Find where the given text appears and provide that cell's center as (X, Y) coordinate. 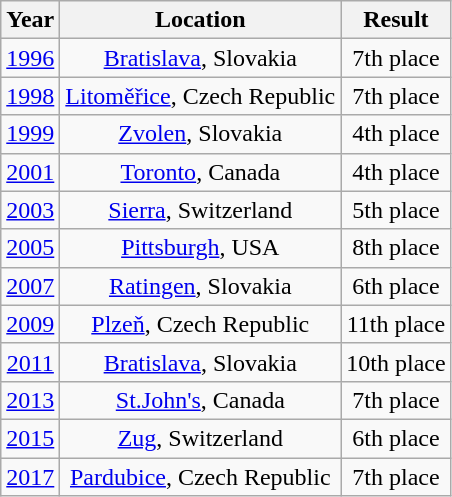
Zug, Switzerland (200, 438)
1999 (30, 134)
1996 (30, 58)
8th place (396, 248)
Pittsburgh, USA (200, 248)
Sierra, Switzerland (200, 210)
Year (30, 20)
5th place (396, 210)
Litoměřice, Czech Republic (200, 96)
Plzeň, Czech Republic (200, 324)
2015 (30, 438)
10th place (396, 362)
2007 (30, 286)
2001 (30, 172)
Result (396, 20)
Pardubice, Czech Republic (200, 477)
2005 (30, 248)
1998 (30, 96)
Ratingen, Slovakia (200, 286)
2011 (30, 362)
Zvolen, Slovakia (200, 134)
Location (200, 20)
2009 (30, 324)
Toronto, Canada (200, 172)
2013 (30, 400)
St.John's, Canada (200, 400)
2003 (30, 210)
11th place (396, 324)
2017 (30, 477)
